Find where the given text appears and provide that cell's center as [x, y] coordinate. 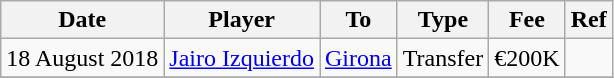
Ref [588, 20]
Transfer [443, 58]
Jairo Izquierdo [242, 58]
18 August 2018 [82, 58]
€200K [527, 58]
Date [82, 20]
Player [242, 20]
Fee [527, 20]
Type [443, 20]
Girona [359, 58]
To [359, 20]
